Output the (X, Y) coordinate of the center of the cell containing the given text.  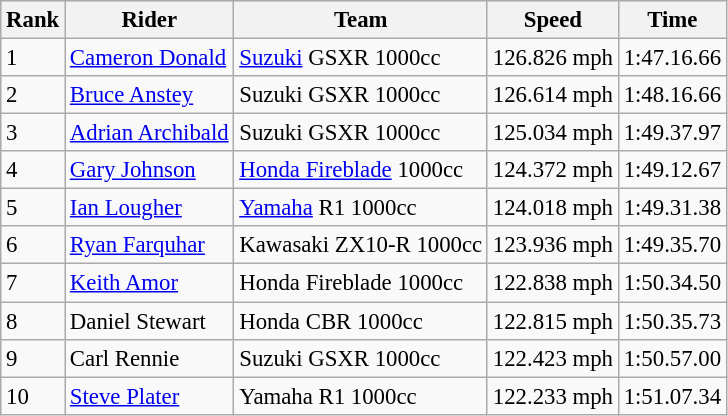
1:50.35.73 (672, 321)
Ian Lougher (150, 208)
1:49.37.97 (672, 133)
1 (33, 58)
4 (33, 170)
6 (33, 245)
Adrian Archibald (150, 133)
1:49.31.38 (672, 208)
123.936 mph (552, 245)
Bruce Anstey (150, 95)
122.838 mph (552, 283)
Cameron Donald (150, 58)
124.372 mph (552, 170)
Kawasaki ZX10-R 1000cc (361, 245)
Ryan Farquhar (150, 245)
1:48.16.66 (672, 95)
9 (33, 358)
125.034 mph (552, 133)
1:47.16.66 (672, 58)
1:50.57.00 (672, 358)
Rider (150, 20)
1:49.35.70 (672, 245)
124.018 mph (552, 208)
1:49.12.67 (672, 170)
7 (33, 283)
2 (33, 95)
126.826 mph (552, 58)
Speed (552, 20)
Carl Rennie (150, 358)
5 (33, 208)
8 (33, 321)
Steve Plater (150, 396)
126.614 mph (552, 95)
122.423 mph (552, 358)
Honda CBR 1000cc (361, 321)
10 (33, 396)
122.815 mph (552, 321)
Gary Johnson (150, 170)
Rank (33, 20)
Team (361, 20)
122.233 mph (552, 396)
3 (33, 133)
Keith Amor (150, 283)
Daniel Stewart (150, 321)
1:50.34.50 (672, 283)
1:51.07.34 (672, 396)
Time (672, 20)
